Search for the cell housing the specified text and yield its [x, y] center coordinate. 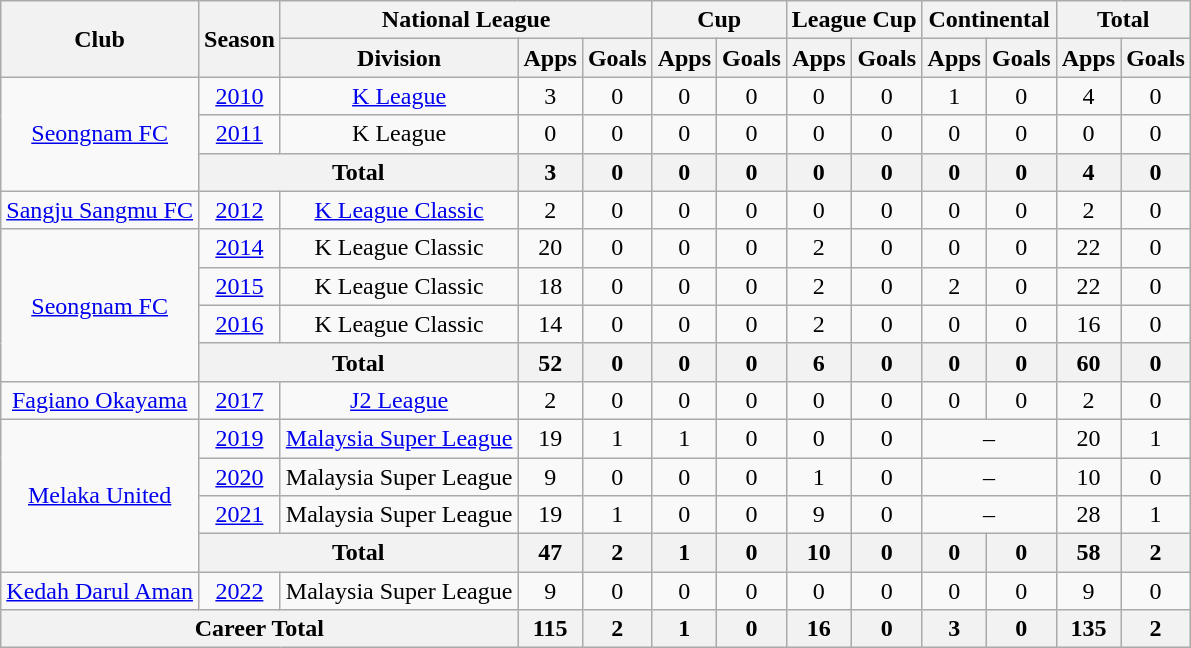
Division [399, 58]
Sangju Sangmu FC [100, 210]
National League [466, 20]
J2 League [399, 400]
Season [240, 39]
28 [1088, 515]
2015 [240, 286]
Cup [719, 20]
2011 [240, 134]
52 [550, 362]
47 [550, 553]
Kedah Darul Aman [100, 591]
2010 [240, 96]
6 [818, 362]
2016 [240, 324]
Club [100, 39]
2019 [240, 438]
2022 [240, 591]
58 [1088, 553]
Continental [989, 20]
2020 [240, 477]
60 [1088, 362]
Melaka United [100, 495]
14 [550, 324]
2021 [240, 515]
Fagiano Okayama [100, 400]
115 [550, 629]
League Cup [854, 20]
135 [1088, 629]
18 [550, 286]
2014 [240, 248]
2017 [240, 400]
Career Total [260, 629]
2012 [240, 210]
